Capture the cell that displays the provided text and extract its [X, Y] central coordinate. 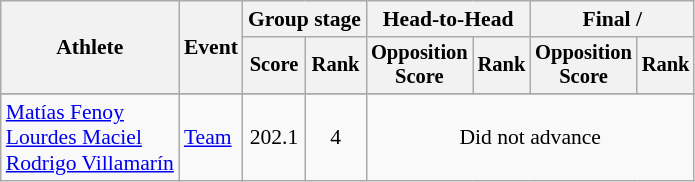
4 [336, 138]
Team [211, 138]
Athlete [90, 48]
202.1 [274, 138]
Final / [612, 19]
Score [274, 66]
Matías FenoyLourdes MacielRodrigo Villamarín [90, 138]
Did not advance [530, 138]
Group stage [304, 19]
Head-to-Head [448, 19]
Event [211, 48]
